Locate the cell with the specified text and output its (x, y) center coordinate. 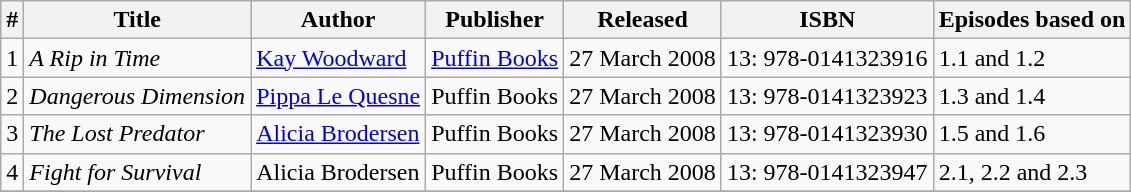
The Lost Predator (138, 134)
1 (12, 58)
Dangerous Dimension (138, 96)
ISBN (827, 20)
1.5 and 1.6 (1032, 134)
13: 978-0141323947 (827, 172)
2 (12, 96)
13: 978-0141323930 (827, 134)
1.1 and 1.2 (1032, 58)
4 (12, 172)
Pippa Le Quesne (338, 96)
# (12, 20)
13: 978-0141323923 (827, 96)
Episodes based on (1032, 20)
3 (12, 134)
Publisher (495, 20)
Fight for Survival (138, 172)
A Rip in Time (138, 58)
1.3 and 1.4 (1032, 96)
Released (643, 20)
Kay Woodward (338, 58)
Author (338, 20)
Title (138, 20)
13: 978-0141323916 (827, 58)
2.1, 2.2 and 2.3 (1032, 172)
